Capture the cell that displays the provided text and extract its (X, Y) central coordinate. 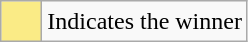
Indicates the winner (145, 22)
